Determine the (X, Y) coordinate at the center of the cell enclosing the given text.  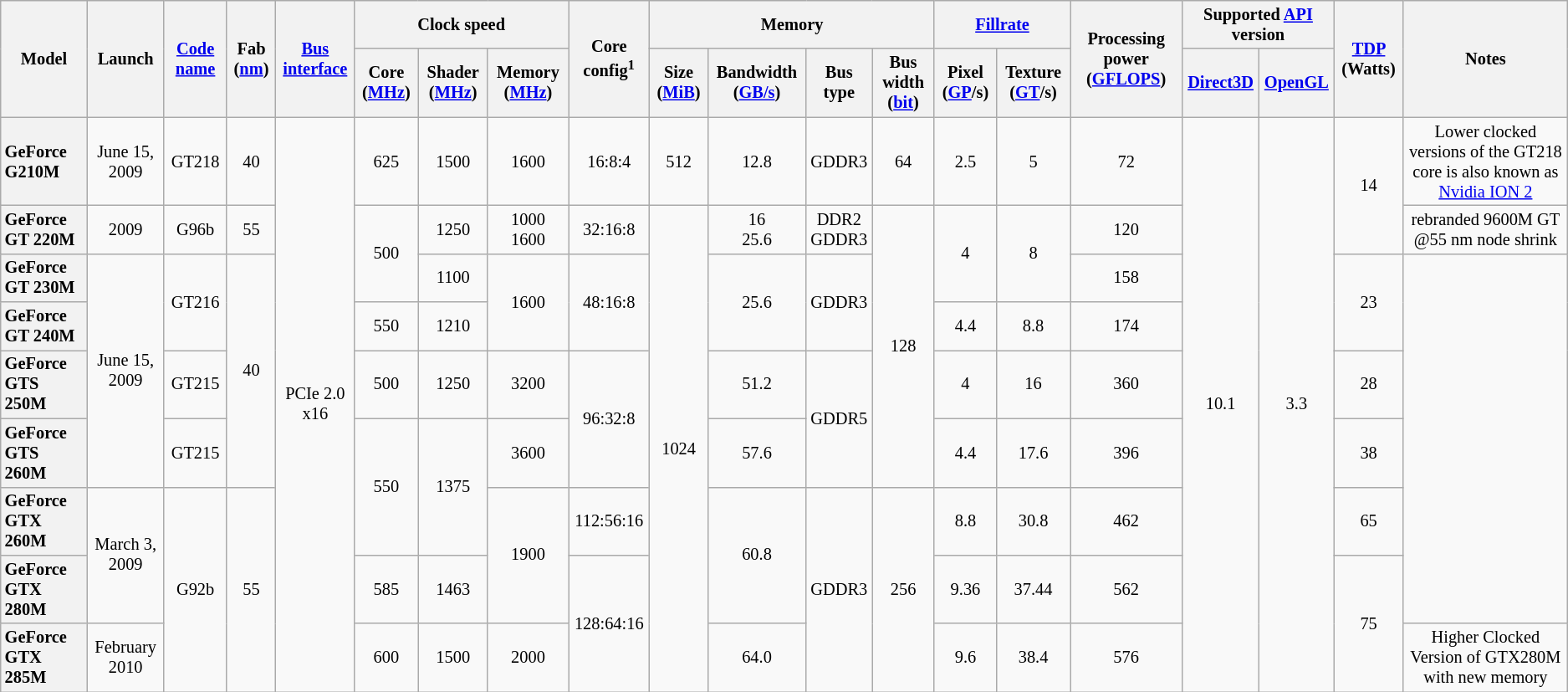
16 (1034, 384)
462 (1126, 521)
2000 (528, 658)
5 (1034, 161)
GeForce GT 230M (44, 278)
2.5 (965, 161)
GeForce GTS 260M (44, 453)
51.2 (757, 384)
10.1 (1221, 405)
Lower clocked versions of the GT218 core is also known as Nvidia ION 2 (1485, 161)
23 (1368, 301)
64.0 (757, 658)
GT218 (196, 161)
Higher Clocked Version of GTX280M with new memory (1485, 658)
3200 (528, 384)
8 (1034, 253)
Code name (196, 59)
Bus type (840, 83)
174 (1126, 326)
30.8 (1034, 521)
Core (MHz) (386, 83)
158 (1126, 278)
1625.6 (757, 229)
GDDR5 (840, 418)
12.8 (757, 161)
396 (1126, 453)
562 (1126, 589)
3.3 (1296, 405)
DDR2GDDR3 (840, 229)
Direct3D (1221, 83)
96:32:8 (609, 418)
1100 (453, 278)
576 (1126, 658)
2009 (125, 229)
128 (903, 346)
Size (MiB) (679, 83)
GeForce GTX 260M (44, 521)
16:8:4 (609, 161)
G96b (196, 229)
Model (44, 59)
25.6 (757, 301)
Texture (GT/s) (1034, 83)
Launch (125, 59)
65 (1368, 521)
14 (1368, 186)
Fab (nm) (251, 59)
512 (679, 161)
GeForce G210M (44, 161)
TDP (Watts) (1368, 59)
17.6 (1034, 453)
60.8 (757, 556)
1900 (528, 556)
rebranded 9600M GT @55 nm node shrink (1485, 229)
GeForce GTX 280M (44, 589)
585 (386, 589)
600 (386, 658)
64 (903, 161)
128:64:16 (609, 623)
37.44 (1034, 589)
GeForce GTS 250M (44, 384)
G92b (196, 589)
1375 (453, 487)
120 (1126, 229)
10001600 (528, 229)
9.36 (965, 589)
32:16:8 (609, 229)
Memory (MHz) (528, 83)
360 (1126, 384)
112:56:16 (609, 521)
Notes (1485, 59)
Bandwidth (GB/s) (757, 83)
72 (1126, 161)
Memory (792, 24)
GeForce GT 220M (44, 229)
28 (1368, 384)
57.6 (757, 453)
Bus width (bit) (903, 83)
625 (386, 161)
March 3, 2009 (125, 556)
9.6 (965, 658)
48:16:8 (609, 301)
1463 (453, 589)
Core config1 (609, 59)
Bus interface (315, 59)
GT216 (196, 301)
GeForce GT 240M (44, 326)
Shader (MHz) (453, 83)
Clock speed (462, 24)
3600 (528, 453)
256 (903, 589)
Pixel (GP/s) (965, 83)
38 (1368, 453)
GeForce GTX 285M (44, 658)
75 (1368, 623)
Fillrate (1002, 24)
February 2010 (125, 658)
Supported API version (1259, 24)
Processing power (GFLOPS) (1126, 59)
OpenGL (1296, 83)
38.4 (1034, 658)
1024 (679, 449)
PCIe 2.0 x16 (315, 405)
1210 (453, 326)
